Pinpoint the cell where the given text exists, returning its (X, Y) midpoint coordinate. 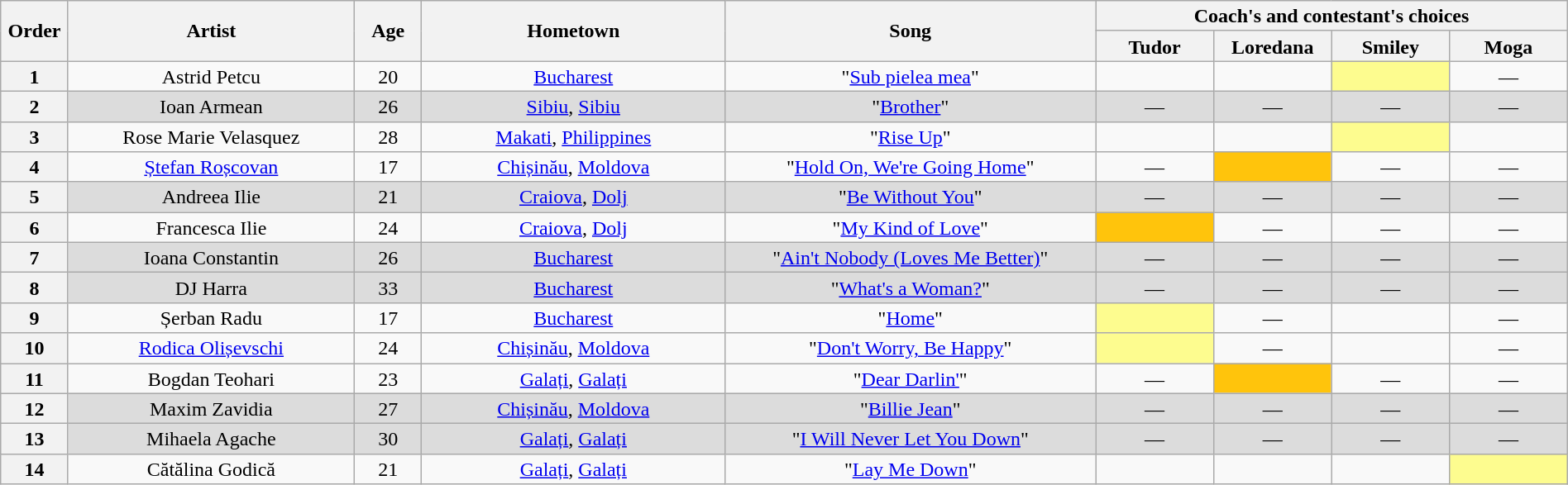
"What's a Woman?" (911, 288)
13 (35, 440)
"Brother" (911, 106)
20 (389, 76)
33 (389, 288)
"Dear Darlin'" (911, 378)
2 (35, 106)
Rodica Olișevschi (211, 349)
"Sub pielea mea" (911, 76)
30 (389, 440)
Andreea Ilie (211, 197)
Makati, Philippines (574, 137)
Ioana Constantin (211, 258)
"Don't Worry, Be Happy" (911, 349)
"I Will Never Let You Down" (911, 440)
"Be Without You" (911, 197)
Mihaela Agache (211, 440)
1 (35, 76)
Hometown (574, 31)
11 (35, 378)
Ștefan Roșcovan (211, 167)
Sibiu, Sibiu (574, 106)
Maxim Zavidia (211, 408)
"My Kind of Love" (911, 228)
"Rise Up" (911, 137)
Coach's and contestant's choices (1331, 17)
Artist (211, 31)
DJ Harra (211, 288)
"Lay Me Down" (911, 469)
Loredana (1272, 46)
Francesca Ilie (211, 228)
Bogdan Teohari (211, 378)
Order (35, 31)
28 (389, 137)
Astrid Petcu (211, 76)
Age (389, 31)
"Ain't Nobody (Loves Me Better)" (911, 258)
6 (35, 228)
23 (389, 378)
14 (35, 469)
Rose Marie Velasquez (211, 137)
Tudor (1154, 46)
Ioan Armean (211, 106)
Song (911, 31)
Smiley (1391, 46)
27 (389, 408)
9 (35, 317)
7 (35, 258)
Moga (1508, 46)
Cătălina Godică (211, 469)
10 (35, 349)
5 (35, 197)
4 (35, 167)
Șerban Radu (211, 317)
12 (35, 408)
"Billie Jean" (911, 408)
"Hold On, We're Going Home" (911, 167)
"Home" (911, 317)
8 (35, 288)
3 (35, 137)
